Extract the [x, y] coordinate from the center of the cell holding the provided text.  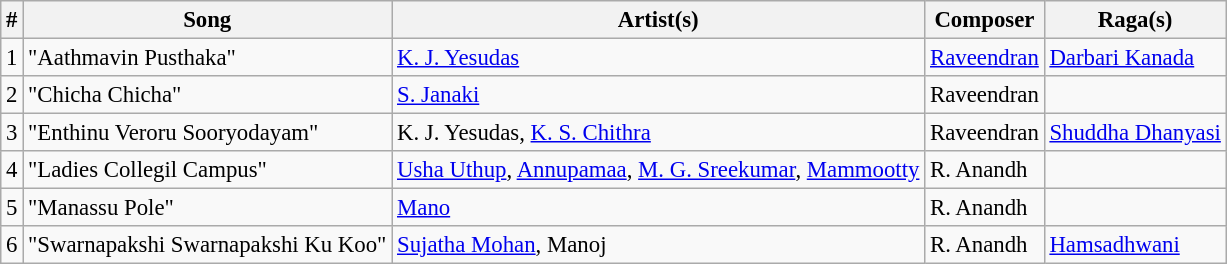
Mano [658, 208]
Shuddha Dhanyasi [1135, 133]
"Chicha Chicha" [208, 95]
3 [12, 133]
Sujatha Mohan, Manoj [658, 245]
K. J. Yesudas, K. S. Chithra [658, 133]
Raga(s) [1135, 20]
"Aathmavin Pusthaka" [208, 58]
"Enthinu Veroru Sooryodayam" [208, 133]
Usha Uthup, Annupamaa, M. G. Sreekumar, Mammootty [658, 170]
Artist(s) [658, 20]
Hamsadhwani [1135, 245]
# [12, 20]
S. Janaki [658, 95]
4 [12, 170]
1 [12, 58]
"Ladies Collegil Campus" [208, 170]
Song [208, 20]
Darbari Kanada [1135, 58]
"Manassu Pole" [208, 208]
"Swarnapakshi Swarnapakshi Ku Koo" [208, 245]
K. J. Yesudas [658, 58]
6 [12, 245]
Composer [984, 20]
2 [12, 95]
5 [12, 208]
